Return the (X, Y) coordinate for the center point of the cell that contains the specified text.  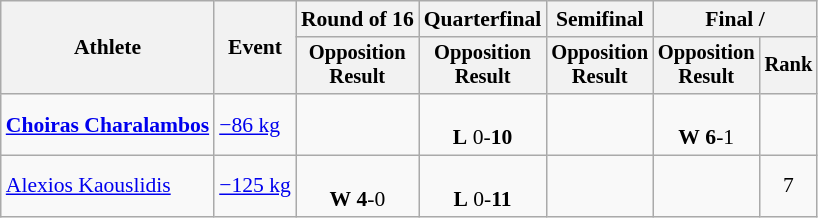
Choiras Charalambos (108, 124)
Round of 16 (358, 19)
Final / (735, 19)
W 6-1 (706, 124)
Semifinal (600, 19)
−86 kg (255, 124)
Event (255, 48)
−125 kg (255, 186)
7 (789, 186)
W 4-0 (358, 186)
L 0-10 (483, 124)
L 0-11 (483, 186)
Alexios Kaouslidis (108, 186)
Rank (789, 66)
Athlete (108, 48)
Quarterfinal (483, 19)
